Determine the (x, y) coordinate at the center of the cell enclosing the given text.  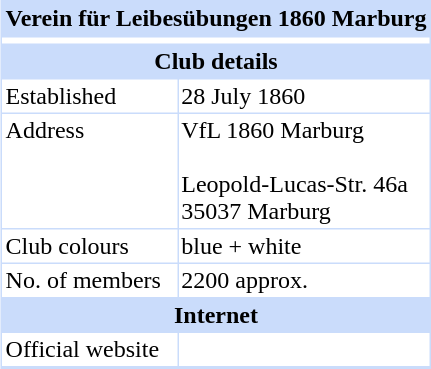
Official website (90, 350)
No. of members (90, 280)
2200 approx. (304, 280)
VfL 1860 MarburgLeopold-Lucas-Str. 46a 35037 Marburg (304, 171)
Club colours (90, 246)
Established (90, 96)
blue + white (304, 246)
Verein für Leibesübungen 1860 Marburg (216, 18)
Internet (216, 314)
Club details (216, 62)
Address (90, 171)
28 July 1860 (304, 96)
